For the text-containing cell, return its midpoint in (X, Y) coordinate format. 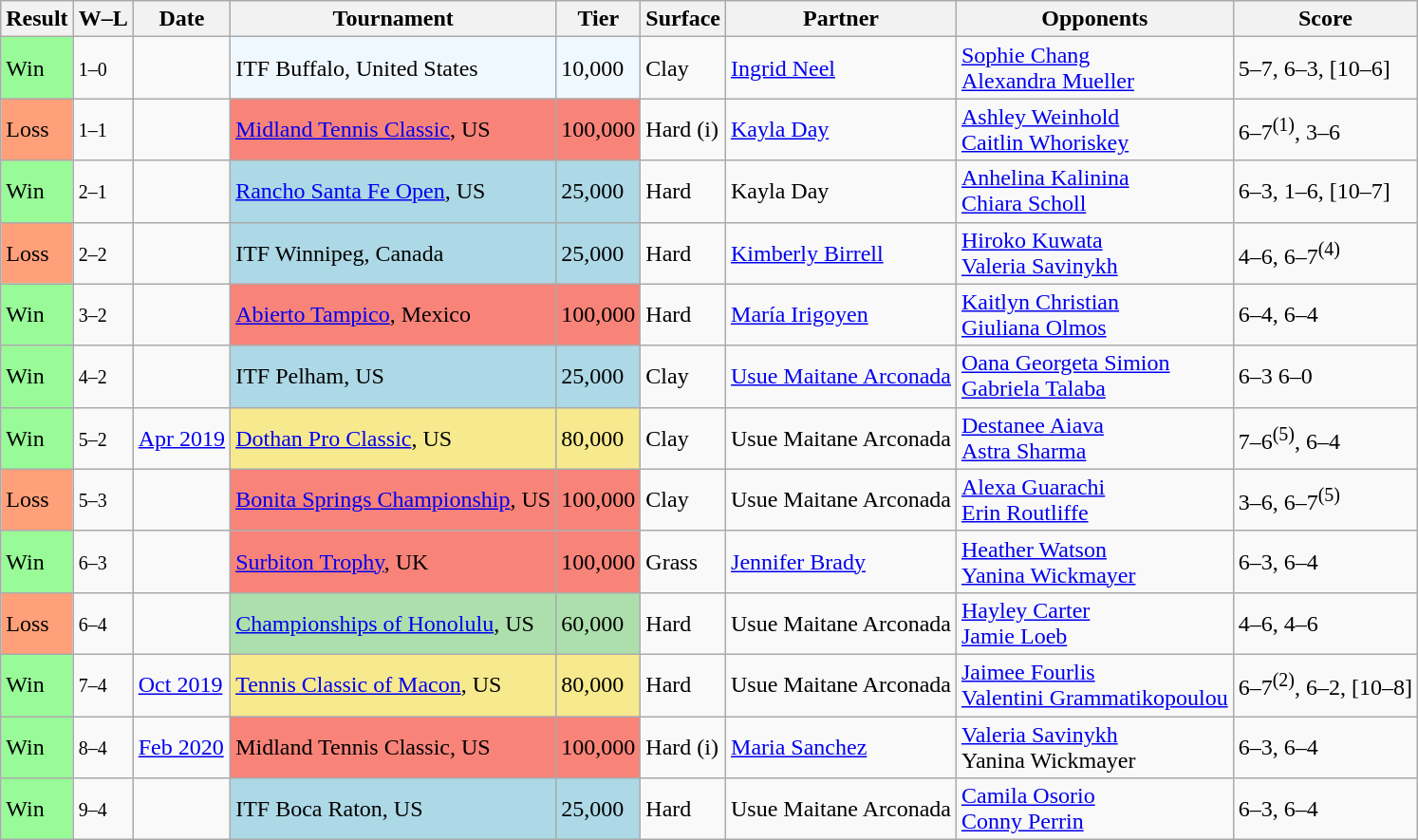
6–4, 6–4 (1325, 315)
Grass (683, 562)
4–6, 4–6 (1325, 623)
ITF Pelham, US (393, 376)
8–4 (103, 746)
Opponents (1094, 19)
Dothan Pro Classic, US (393, 439)
ITF Buffalo, United States (393, 68)
Alexa Guarachi Erin Routliffe (1094, 499)
Heather Watson Yanina Wickmayer (1094, 562)
Surface (683, 19)
Valeria Savinykh Yanina Wickmayer (1094, 746)
2–2 (103, 252)
ITF Boca Raton, US (393, 809)
Destanee Aiava Astra Sharma (1094, 439)
Apr 2019 (181, 439)
Feb 2020 (181, 746)
W–L (103, 19)
Sophie Chang Alexandra Mueller (1094, 68)
Championships of Honolulu, US (393, 623)
3–6, 6–7(5) (1325, 499)
Ingrid Neel (841, 68)
6–3 6–0 (1325, 376)
Abierto Tampico, Mexico (393, 315)
Kimberly Birrell (841, 252)
60,000 (598, 623)
Bonita Springs Championship, US (393, 499)
6–3, 1–6, [10–7] (1325, 192)
6–7(2), 6–2, [10–8] (1325, 685)
4–2 (103, 376)
Tier (598, 19)
3–2 (103, 315)
Tournament (393, 19)
2–1 (103, 192)
Hiroko Kuwata Valeria Savinykh (1094, 252)
Maria Sanchez (841, 746)
Anhelina Kalinina Chiara Scholl (1094, 192)
Oct 2019 (181, 685)
Jaimee Fourlis Valentini Grammatikopoulou (1094, 685)
5–7, 6–3, [10–6] (1325, 68)
5–2 (103, 439)
5–3 (103, 499)
1–0 (103, 68)
Score (1325, 19)
10,000 (598, 68)
Surbiton Trophy, UK (393, 562)
6–3 (103, 562)
9–4 (103, 809)
Oana Georgeta Simion Gabriela Talaba (1094, 376)
Rancho Santa Fe Open, US (393, 192)
Camila Osorio Conny Perrin (1094, 809)
1–1 (103, 129)
4–6, 6–7(4) (1325, 252)
ITF Winnipeg, Canada (393, 252)
7–4 (103, 685)
María Irigoyen (841, 315)
Result (37, 19)
Tennis Classic of Macon, US (393, 685)
Partner (841, 19)
Kaitlyn Christian Giuliana Olmos (1094, 315)
6–7(1), 3–6 (1325, 129)
Hayley Carter Jamie Loeb (1094, 623)
Jennifer Brady (841, 562)
Ashley Weinhold Caitlin Whoriskey (1094, 129)
6–4 (103, 623)
7–6(5), 6–4 (1325, 439)
Date (181, 19)
